Search for the cell housing the specified text and yield its (X, Y) center coordinate. 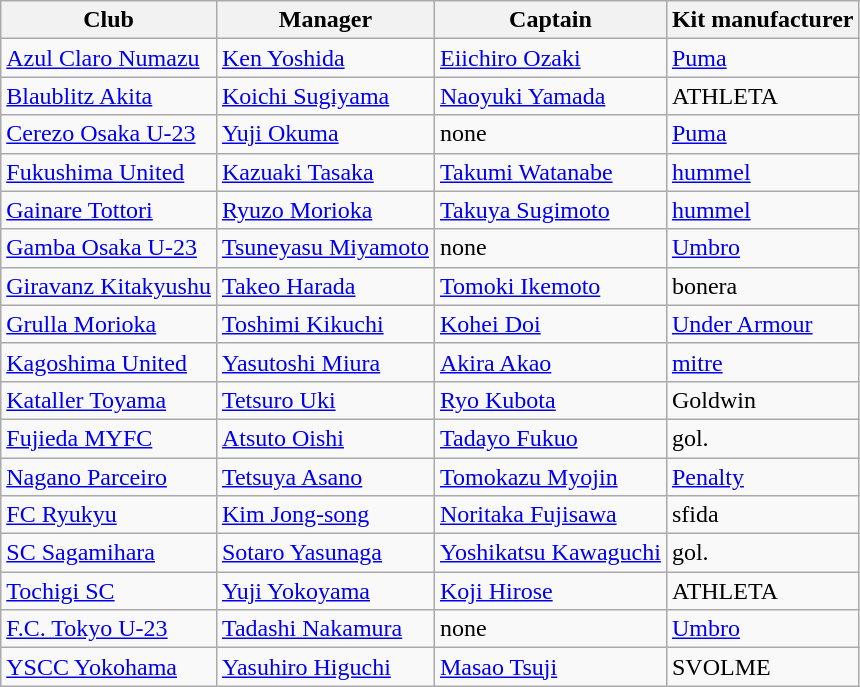
Toshimi Kikuchi (325, 324)
Grulla Morioka (109, 324)
Tochigi SC (109, 591)
mitre (762, 362)
Takuya Sugimoto (550, 210)
Tomoki Ikemoto (550, 286)
Eiichiro Ozaki (550, 58)
Tadashi Nakamura (325, 629)
F.C. Tokyo U-23 (109, 629)
Giravanz Kitakyushu (109, 286)
Azul Claro Numazu (109, 58)
Fujieda MYFC (109, 438)
Takeo Harada (325, 286)
Kataller Toyama (109, 400)
Blaublitz Akita (109, 96)
Tsuneyasu Miyamoto (325, 248)
sfida (762, 515)
FC Ryukyu (109, 515)
SC Sagamihara (109, 553)
Ryuzo Morioka (325, 210)
Kagoshima United (109, 362)
Penalty (762, 477)
Kim Jong-song (325, 515)
Noritaka Fujisawa (550, 515)
Kazuaki Tasaka (325, 172)
Yuji Yokoyama (325, 591)
Yasuhiro Higuchi (325, 667)
Gamba Osaka U-23 (109, 248)
Club (109, 20)
Atsuto Oishi (325, 438)
Ken Yoshida (325, 58)
bonera (762, 286)
Goldwin (762, 400)
YSCC Yokohama (109, 667)
Yasutoshi Miura (325, 362)
Tadayo Fukuo (550, 438)
Yoshikatsu Kawaguchi (550, 553)
Ryo Kubota (550, 400)
Koji Hirose (550, 591)
Koichi Sugiyama (325, 96)
SVOLME (762, 667)
Kit manufacturer (762, 20)
Takumi Watanabe (550, 172)
Tomokazu Myojin (550, 477)
Captain (550, 20)
Sotaro Yasunaga (325, 553)
Gainare Tottori (109, 210)
Naoyuki Yamada (550, 96)
Akira Akao (550, 362)
Manager (325, 20)
Nagano Parceiro (109, 477)
Fukushima United (109, 172)
Tetsuya Asano (325, 477)
Yuji Okuma (325, 134)
Under Armour (762, 324)
Kohei Doi (550, 324)
Cerezo Osaka U-23 (109, 134)
Tetsuro Uki (325, 400)
Masao Tsuji (550, 667)
